Return the (x, y) coordinate for the center point of the cell that contains the specified text.  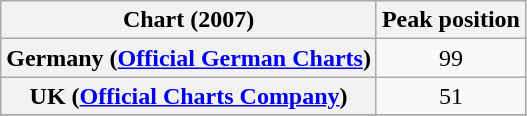
Chart (2007) (189, 20)
51 (450, 96)
Germany (Official German Charts) (189, 58)
99 (450, 58)
Peak position (450, 20)
UK (Official Charts Company) (189, 96)
